For the text-containing cell, return its midpoint in [x, y] coordinate format. 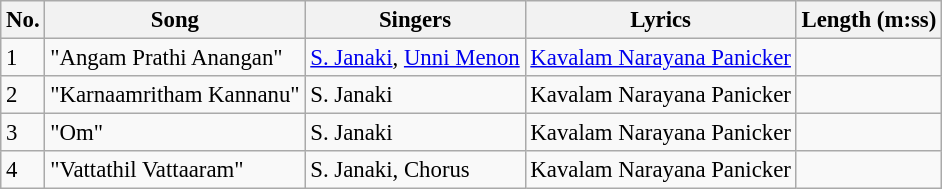
Song [175, 20]
"Om" [175, 133]
S. Janaki, Unni Menon [415, 58]
S. Janaki, Chorus [415, 170]
2 [23, 95]
Singers [415, 20]
"Vattathil Vattaaram" [175, 170]
"Karnaamritham Kannanu" [175, 95]
3 [23, 133]
"Angam Prathi Anangan" [175, 58]
Length (m:ss) [868, 20]
No. [23, 20]
4 [23, 170]
Lyrics [660, 20]
1 [23, 58]
